Pinpoint the cell where the given text exists, returning its (X, Y) midpoint coordinate. 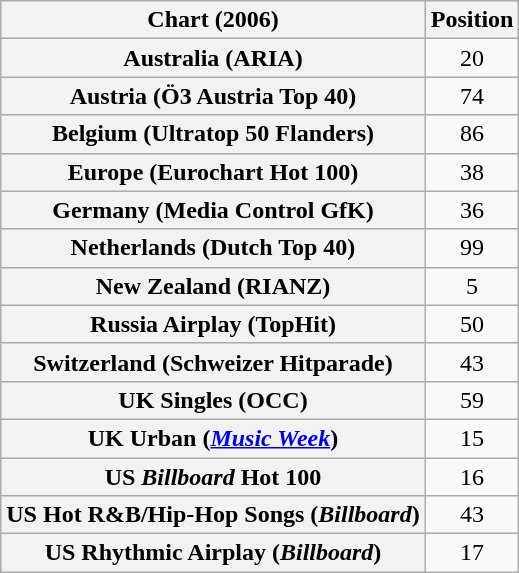
Russia Airplay (TopHit) (213, 324)
36 (472, 210)
US Billboard Hot 100 (213, 477)
86 (472, 134)
17 (472, 553)
Europe (Eurochart Hot 100) (213, 172)
Belgium (Ultratop 50 Flanders) (213, 134)
50 (472, 324)
New Zealand (RIANZ) (213, 286)
20 (472, 58)
Chart (2006) (213, 20)
Australia (ARIA) (213, 58)
US Hot R&B/Hip-Hop Songs (Billboard) (213, 515)
Switzerland (Schweizer Hitparade) (213, 362)
5 (472, 286)
US Rhythmic Airplay (Billboard) (213, 553)
16 (472, 477)
UK Singles (OCC) (213, 400)
Austria (Ö3 Austria Top 40) (213, 96)
Position (472, 20)
UK Urban (Music Week) (213, 438)
Germany (Media Control GfK) (213, 210)
15 (472, 438)
74 (472, 96)
Netherlands (Dutch Top 40) (213, 248)
99 (472, 248)
59 (472, 400)
38 (472, 172)
